Return [x, y] of the center of cell containing provided text 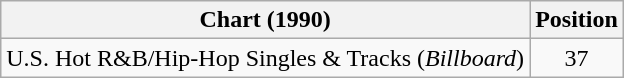
Position [577, 20]
37 [577, 58]
Chart (1990) [266, 20]
U.S. Hot R&B/Hip-Hop Singles & Tracks (Billboard) [266, 58]
